For the text-containing cell, return its midpoint in [x, y] coordinate format. 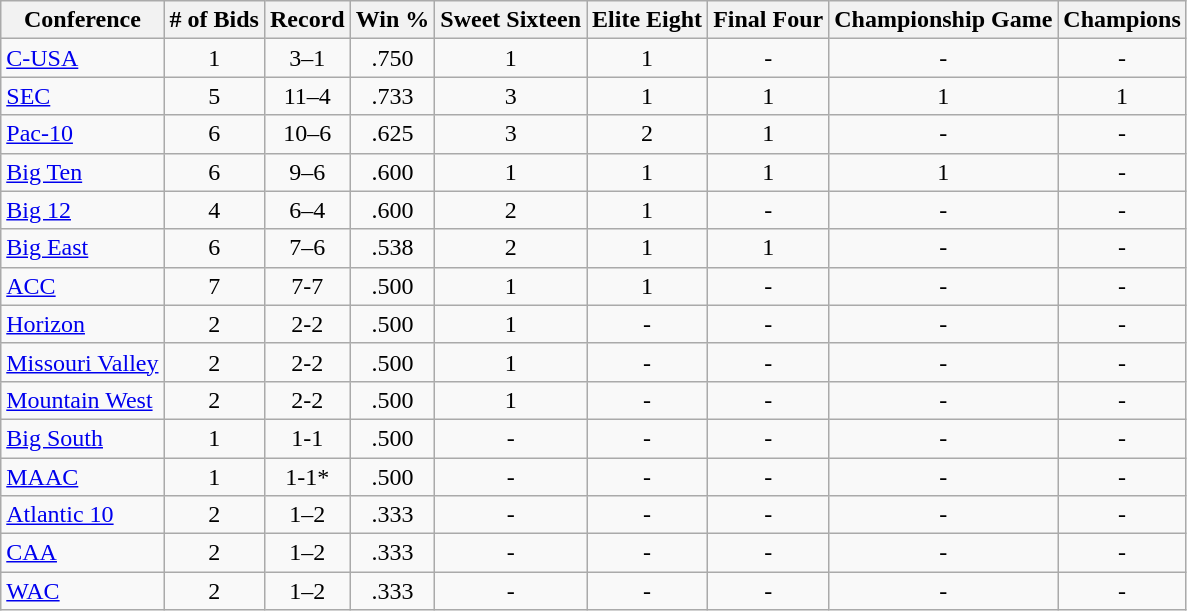
C-USA [82, 58]
Horizon [82, 324]
1-1 [307, 438]
.625 [392, 134]
.733 [392, 96]
CAA [82, 553]
Win % [392, 20]
Pac-10 [82, 134]
7–6 [307, 248]
Champions [1122, 20]
.538 [392, 248]
MAAC [82, 477]
4 [214, 210]
Elite Eight [648, 20]
Big 12 [82, 210]
1-1* [307, 477]
Big Ten [82, 172]
7 [214, 286]
Big South [82, 438]
Sweet Sixteen [511, 20]
Final Four [768, 20]
.750 [392, 58]
7-7 [307, 286]
Missouri Valley [82, 362]
3–1 [307, 58]
WAC [82, 591]
Mountain West [82, 400]
Record [307, 20]
Conference [82, 20]
Atlantic 10 [82, 515]
9–6 [307, 172]
SEC [82, 96]
Big East [82, 248]
# of Bids [214, 20]
6–4 [307, 210]
Championship Game [944, 20]
11–4 [307, 96]
10–6 [307, 134]
ACC [82, 286]
5 [214, 96]
